From the cell containing the given text, extract its center point as [X, Y] coordinate. 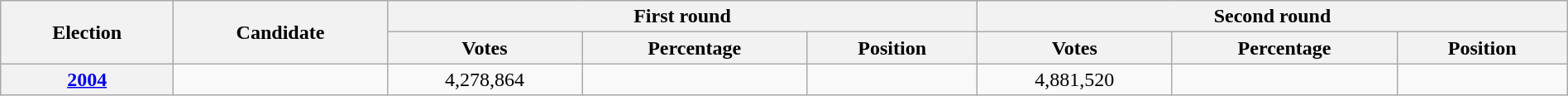
4,278,864 [485, 79]
2004 [88, 79]
First round [681, 17]
Election [88, 32]
Second round [1273, 17]
4,881,520 [1075, 79]
Candidate [281, 32]
